Determine the [X, Y] coordinate at the center of the cell enclosing the given text.  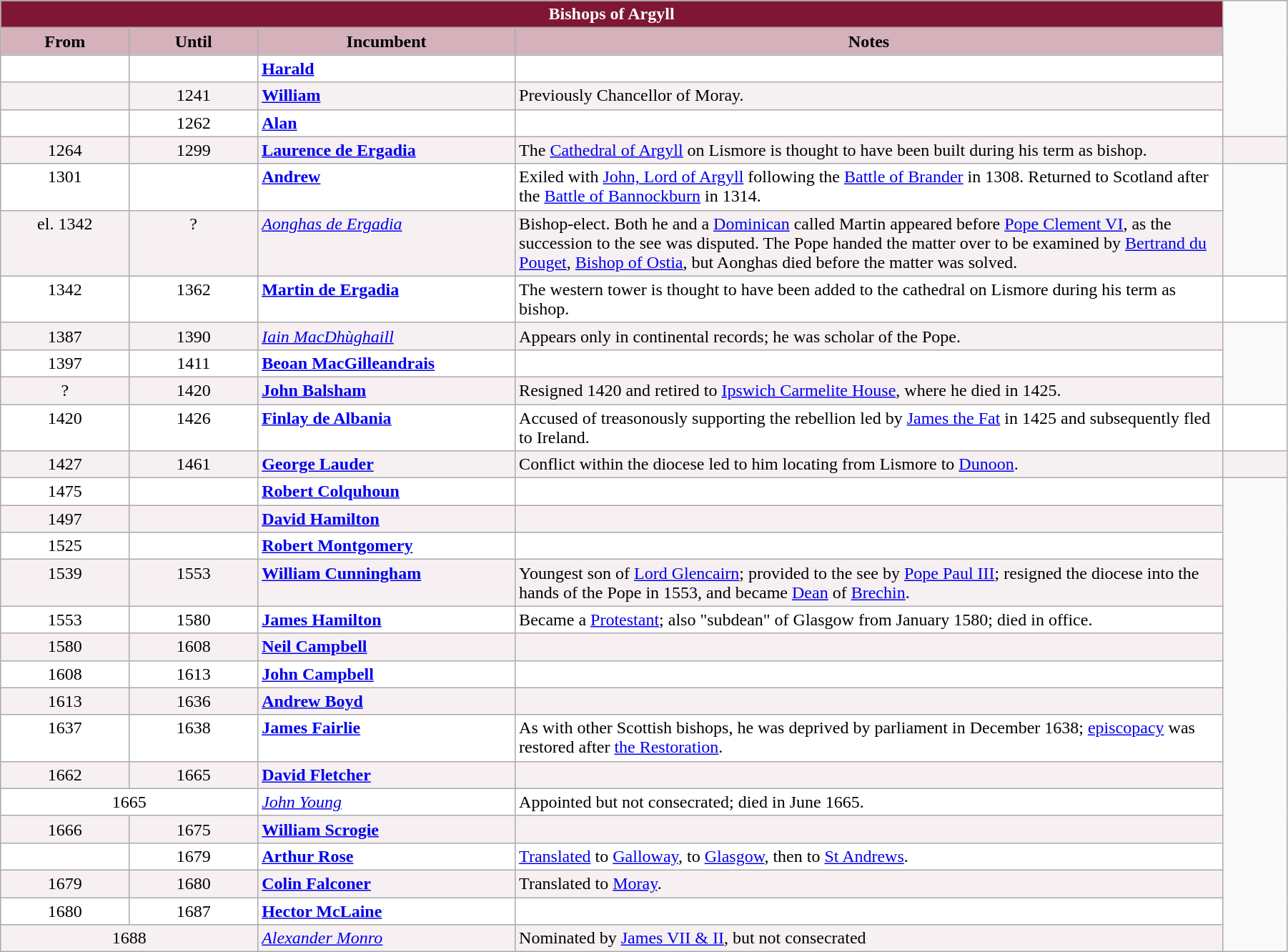
Laurence de Ergadia [387, 150]
Previously Chancellor of Moray. [869, 96]
The western tower is thought to have been added to the cathedral on Lismore during his term as bishop. [869, 299]
Hector McLaine [387, 911]
Alan [387, 123]
John Balsham [387, 390]
Robert Colquhoun [387, 492]
From [65, 41]
Alexander Monro [387, 938]
1301 [65, 187]
William [387, 96]
1638 [194, 738]
Harald [387, 69]
Bishops of Argyll [612, 14]
1241 [194, 96]
Conflict within the diocese led to him locating from Lismore to Dunoon. [869, 465]
Nominated by James VII & II, but not consecrated [869, 938]
Accused of treasonously supporting the rebellion led by James the Fat in 1425 and subsequently fled to Ireland. [869, 427]
1636 [194, 701]
1390 [194, 336]
Andrew Boyd [387, 701]
Resigned 1420 and retired to Ipswich Carmelite House, where he died in 1425. [869, 390]
1264 [65, 150]
1475 [65, 492]
Appears only in continental records; he was scholar of the Pope. [869, 336]
1411 [194, 363]
John Campbell [387, 674]
1675 [194, 829]
Appointed but not consecrated; died in June 1665. [869, 802]
Incumbent [387, 41]
James Fairlie [387, 738]
As with other Scottish bishops, he was deprived by parliament in December 1638; episcopacy was restored after the Restoration. [869, 738]
Aonghas de Ergadia [387, 243]
1387 [65, 336]
William Scrogie [387, 829]
1397 [65, 363]
1427 [65, 465]
Exiled with John, Lord of Argyll following the Battle of Brander in 1308. Returned to Scotland after the Battle of Bannockburn in 1314. [869, 187]
John Young [387, 802]
The Cathedral of Argyll on Lismore is thought to have been built during his term as bishop. [869, 150]
1497 [65, 519]
Became a Protestant; also "subdean" of Glasgow from January 1580; died in office. [869, 620]
Neil Campbell [387, 647]
1539 [65, 583]
1362 [194, 299]
1525 [65, 546]
1662 [65, 775]
Finlay de Albania [387, 427]
1262 [194, 123]
1666 [65, 829]
1342 [65, 299]
1461 [194, 465]
1426 [194, 427]
1637 [65, 738]
James Hamilton [387, 620]
David Fletcher [387, 775]
Colin Falconer [387, 883]
Iain MacDhùghaill [387, 336]
Notes [869, 41]
Andrew [387, 187]
William Cunningham [387, 583]
Arthur Rose [387, 856]
Translated to Galloway, to Glasgow, then to St Andrews. [869, 856]
David Hamilton [387, 519]
Robert Montgomery [387, 546]
Until [194, 41]
George Lauder [387, 465]
Martin de Ergadia [387, 299]
Translated to Moray. [869, 883]
el. 1342 [65, 243]
Beoan MacGilleandrais [387, 363]
1299 [194, 150]
1688 [129, 938]
1687 [194, 911]
